Output the (x, y) coordinate of the center of the cell containing the given text.  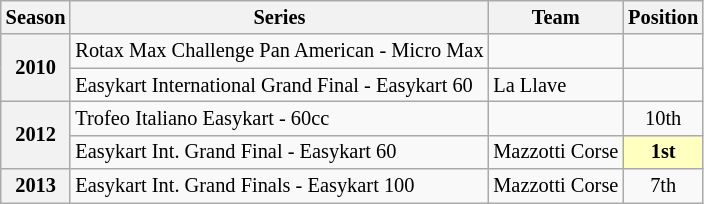
Easykart International Grand Final - Easykart 60 (279, 85)
Trofeo Italiano Easykart - 60cc (279, 118)
La Llave (556, 85)
2010 (36, 68)
Season (36, 17)
7th (663, 186)
10th (663, 118)
Series (279, 17)
Rotax Max Challenge Pan American - Micro Max (279, 51)
Easykart Int. Grand Finals - Easykart 100 (279, 186)
Easykart Int. Grand Final - Easykart 60 (279, 152)
2012 (36, 134)
Team (556, 17)
1st (663, 152)
Position (663, 17)
2013 (36, 186)
